For the text-containing cell, return its midpoint in (X, Y) coordinate format. 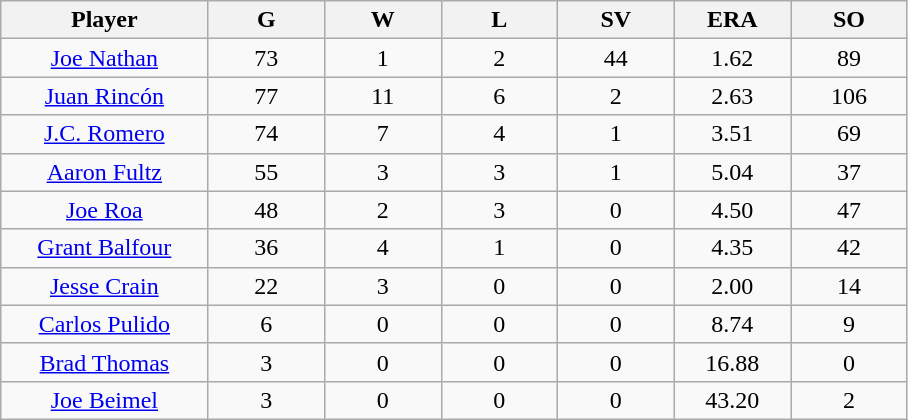
77 (266, 96)
14 (850, 286)
2.00 (732, 286)
5.04 (732, 172)
SV (616, 20)
48 (266, 210)
SO (850, 20)
Aaron Fultz (104, 172)
Joe Roa (104, 210)
73 (266, 58)
11 (382, 96)
37 (850, 172)
74 (266, 134)
55 (266, 172)
7 (382, 134)
Joe Nathan (104, 58)
42 (850, 248)
9 (850, 324)
Juan Rincón (104, 96)
Grant Balfour (104, 248)
22 (266, 286)
69 (850, 134)
3.51 (732, 134)
J.C. Romero (104, 134)
G (266, 20)
106 (850, 96)
1.62 (732, 58)
16.88 (732, 362)
W (382, 20)
Joe Beimel (104, 400)
L (500, 20)
8.74 (732, 324)
Carlos Pulido (104, 324)
Brad Thomas (104, 362)
2.63 (732, 96)
4.35 (732, 248)
Player (104, 20)
47 (850, 210)
36 (266, 248)
ERA (732, 20)
44 (616, 58)
4.50 (732, 210)
89 (850, 58)
43.20 (732, 400)
Jesse Crain (104, 286)
